Scan for the cell matching the given text and deliver its (x, y) coordinate at center. 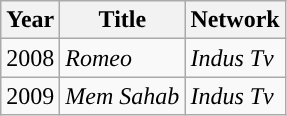
Romeo (122, 58)
Mem Sahab (122, 96)
2008 (30, 58)
Title (122, 20)
2009 (30, 96)
Network (235, 20)
Year (30, 20)
